For the text-containing cell, return its midpoint in (X, Y) coordinate format. 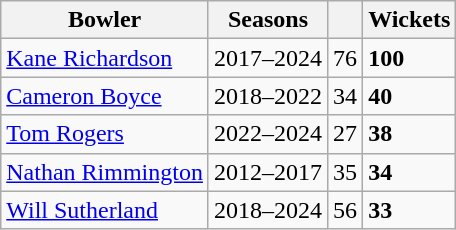
2022–2024 (268, 134)
35 (346, 172)
Nathan Rimmington (105, 172)
40 (410, 96)
27 (346, 134)
38 (410, 134)
Cameron Boyce (105, 96)
Tom Rogers (105, 134)
2017–2024 (268, 58)
Seasons (268, 20)
2018–2024 (268, 210)
2018–2022 (268, 96)
Will Sutherland (105, 210)
56 (346, 210)
Kane Richardson (105, 58)
76 (346, 58)
Wickets (410, 20)
100 (410, 58)
2012–2017 (268, 172)
Bowler (105, 20)
33 (410, 210)
